Detect which cell encompasses the target text, then output its [x, y] center coordinate. 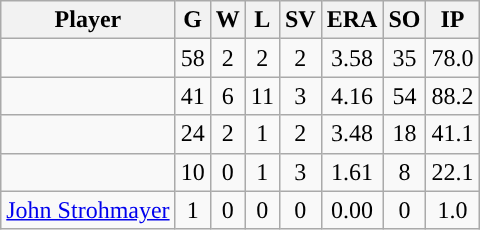
58 [192, 58]
10 [192, 172]
1.61 [352, 172]
SV [300, 20]
3.58 [352, 58]
41.1 [452, 134]
3.48 [352, 134]
ERA [352, 20]
8 [404, 172]
1.0 [452, 210]
G [192, 20]
24 [192, 134]
11 [262, 96]
John Strohmayer [88, 210]
88.2 [452, 96]
54 [404, 96]
0.00 [352, 210]
SO [404, 20]
78.0 [452, 58]
W [228, 20]
4.16 [352, 96]
Player [88, 20]
L [262, 20]
6 [228, 96]
IP [452, 20]
22.1 [452, 172]
18 [404, 134]
35 [404, 58]
41 [192, 96]
